Output the (x, y) coordinate of the center of the cell containing the given text.  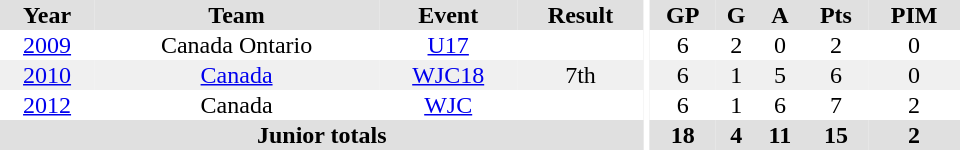
Junior totals (322, 135)
7th (580, 75)
U17 (448, 45)
WJC (448, 105)
WJC18 (448, 75)
Result (580, 15)
4 (736, 135)
2010 (47, 75)
Pts (836, 15)
11 (780, 135)
15 (836, 135)
A (780, 15)
Team (236, 15)
5 (780, 75)
Event (448, 15)
Year (47, 15)
2012 (47, 105)
18 (682, 135)
7 (836, 105)
Canada Ontario (236, 45)
GP (682, 15)
G (736, 15)
2009 (47, 45)
PIM (914, 15)
